Output the (X, Y) coordinate of the center of the cell containing the given text.  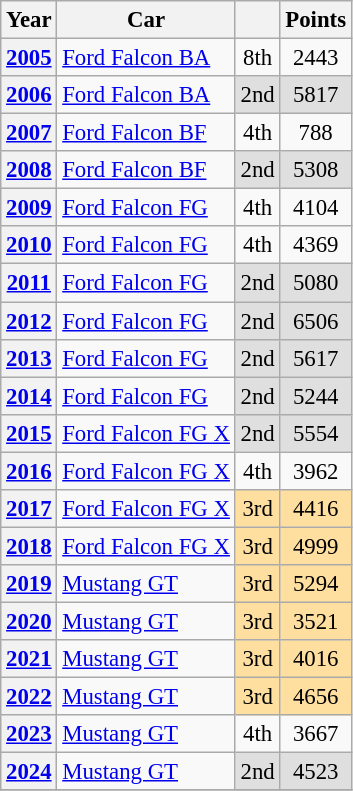
4104 (316, 208)
Car (146, 20)
3962 (316, 471)
2023 (29, 734)
2443 (316, 58)
2020 (29, 621)
2005 (29, 58)
5294 (316, 584)
4416 (316, 509)
2021 (29, 659)
2012 (29, 321)
2016 (29, 471)
2006 (29, 95)
Year (29, 20)
3667 (316, 734)
2019 (29, 584)
5080 (316, 283)
788 (316, 133)
5244 (316, 396)
2013 (29, 358)
2024 (29, 772)
2007 (29, 133)
2010 (29, 245)
4016 (316, 659)
2018 (29, 546)
4656 (316, 697)
2017 (29, 509)
2015 (29, 433)
2014 (29, 396)
5554 (316, 433)
6506 (316, 321)
2009 (29, 208)
3521 (316, 621)
Points (316, 20)
5308 (316, 170)
5617 (316, 358)
4523 (316, 772)
2022 (29, 697)
4369 (316, 245)
2011 (29, 283)
4999 (316, 546)
8th (258, 58)
5817 (316, 95)
2008 (29, 170)
